Detect which cell encompasses the target text, then output its [X, Y] center coordinate. 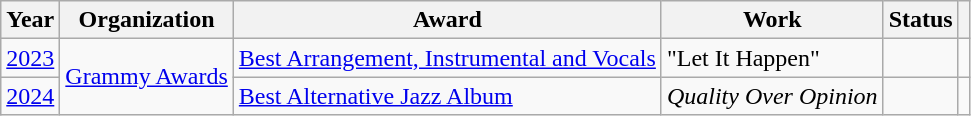
Work [772, 20]
Year [30, 20]
Best Arrangement, Instrumental and Vocals [447, 58]
Organization [147, 20]
Award [447, 20]
Status [920, 20]
Grammy Awards [147, 77]
Best Alternative Jazz Album [447, 96]
Quality Over Opinion [772, 96]
"Let It Happen" [772, 58]
2024 [30, 96]
2023 [30, 58]
